Scan for the cell matching the given text and deliver its [x, y] coordinate at center. 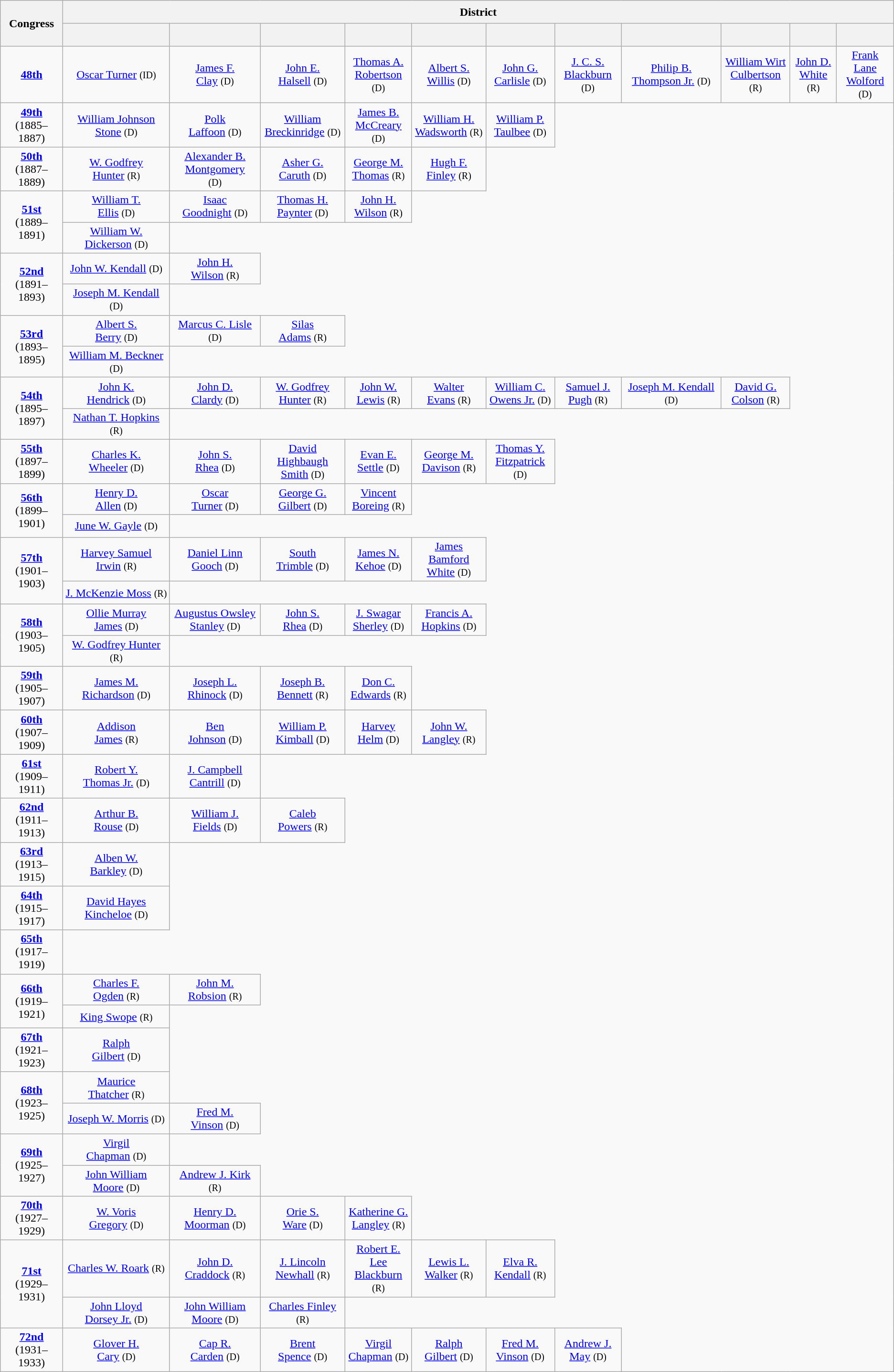
HarveyHelm (D) [378, 732]
Charles W. Roark (R) [116, 1269]
Joseph W. Morris (D) [116, 1118]
William T.Ellis (D) [116, 206]
John LloydDorsey Jr. (D) [116, 1313]
J. C. S.Blackburn (D) [588, 74]
Hugh F.Finley (R) [449, 169]
OscarTurner (D) [215, 498]
71st(1929–1931) [32, 1284]
54th(1895–1897) [32, 408]
William M. Beckner (D) [116, 362]
J. SwagarSherley (D) [378, 620]
Thomas A.Robertson (D) [378, 74]
Philip B.Thompson Jr. (D) [671, 74]
James BamfordWhite (D) [449, 559]
John M.Robsion (R) [215, 989]
53rd(1893–1895) [32, 346]
63rd(1913–1915) [32, 864]
PolkLaffoon (D) [215, 125]
Orie S.Ware (D) [303, 1218]
James M.Richardson (D) [116, 688]
W. VorisGregory (D) [116, 1218]
50th(1887–1889) [32, 169]
Glover H.Cary (D) [116, 1350]
AddisonJames (R) [116, 732]
William WirtCulbertson (R) [756, 74]
Asher G.Caruth (D) [303, 169]
George M.Davison (R) [449, 461]
Oscar Turner (ID) [116, 74]
Augustus OwsleyStanley (D) [215, 620]
Harvey SamuelIrwin (R) [116, 559]
Henry D.Allen (D) [116, 498]
Thomas H.Paynter (D) [303, 206]
61st(1909–1911) [32, 776]
Henry D.Moorman (D) [215, 1218]
66th(1919–1921) [32, 1001]
BenJohnson (D) [215, 732]
Elva R.Kendall (R) [520, 1269]
George M.Thomas (R) [378, 169]
Charles K.Wheeler (D) [116, 461]
Albert S.Willis (D) [449, 74]
John K.Hendrick (D) [116, 392]
District [478, 12]
57th(1901–1903) [32, 571]
John D.Clardy (D) [215, 392]
William P.Kimball (D) [303, 732]
Nathan T. Hopkins (R) [116, 424]
Thomas Y.Fitzpatrick (D) [520, 461]
J. LincolnNewhall (R) [303, 1269]
62nd(1911–1913) [32, 820]
James F.Clay (D) [215, 74]
SilasAdams (R) [303, 330]
James B.McCreary (D) [378, 125]
48th [32, 74]
William C.Owens Jr. (D) [520, 392]
72nd(1931–1933) [32, 1350]
Alben W.Barkley (D) [116, 864]
George G.Gilbert (D) [303, 498]
Evan E.Settle (D) [378, 461]
IsaacGoodnight (D) [215, 206]
WalterEvans (R) [449, 392]
W. Godfrey Hunter (R) [116, 651]
June W. Gayle (D) [116, 526]
Daniel LinnGooch (D) [215, 559]
Don C.Edwards (R) [378, 688]
Joseph B.Bennett (R) [303, 688]
William JohnsonStone (D) [116, 125]
Robert Y.Thomas Jr. (D) [116, 776]
Lewis L.Walker (R) [449, 1269]
VincentBoreing (R) [378, 498]
John W. Kendall (D) [116, 268]
Francis A.Hopkins (D) [449, 620]
William J.Fields (D) [215, 820]
William H.Wadsworth (R) [449, 125]
John W.Lewis (R) [378, 392]
68th(1923–1925) [32, 1103]
James N.Kehoe (D) [378, 559]
David G.Colson (R) [756, 392]
MauriceThatcher (R) [116, 1087]
Charles Finley (R) [303, 1313]
David HayesKincheloe (D) [116, 908]
Charles F.Ogden (R) [116, 989]
John E.Halsell (D) [303, 74]
Ollie MurrayJames (D) [116, 620]
WilliamBreckinridge (D) [303, 125]
51st(1889–1891) [32, 222]
58th(1903–1905) [32, 635]
67th(1921–1923) [32, 1050]
Andrew J.May (D) [588, 1350]
Albert S.Berry (D) [116, 330]
70th(1927–1929) [32, 1218]
64th(1915–1917) [32, 908]
55th(1897–1899) [32, 461]
60th(1907–1909) [32, 732]
52nd(1891–1893) [32, 284]
Cap R.Carden (D) [215, 1350]
Robert E. LeeBlackburn (R) [378, 1269]
William W.Dickerson (D) [116, 238]
Congress [32, 23]
49th(1885–1887) [32, 125]
Andrew J. Kirk (R) [215, 1180]
SouthTrimble (D) [303, 559]
69th(1925–1927) [32, 1165]
William P.Taulbee (D) [520, 125]
Joseph L.Rhinock (D) [215, 688]
CalebPowers (R) [303, 820]
John D.White (R) [813, 74]
John D.Craddock (R) [215, 1269]
J. CampbellCantrill (D) [215, 776]
Samuel J.Pugh (R) [588, 392]
J. McKenzie Moss (R) [116, 593]
56th(1899–1901) [32, 510]
59th(1905–1907) [32, 688]
BrentSpence (D) [303, 1350]
Katherine G.Langley (R) [378, 1218]
Marcus C. Lisle (D) [215, 330]
John G.Carlisle (D) [520, 74]
King Swope (R) [116, 1016]
Arthur B.Rouse (D) [116, 820]
DavidHighbaughSmith (D) [303, 461]
John W.Langley (R) [449, 732]
Frank LaneWolford (D) [865, 74]
Alexander B.Montgomery(D) [215, 169]
65th(1917–1919) [32, 952]
